Output the [X, Y] coordinate of the center of the cell containing the given text.  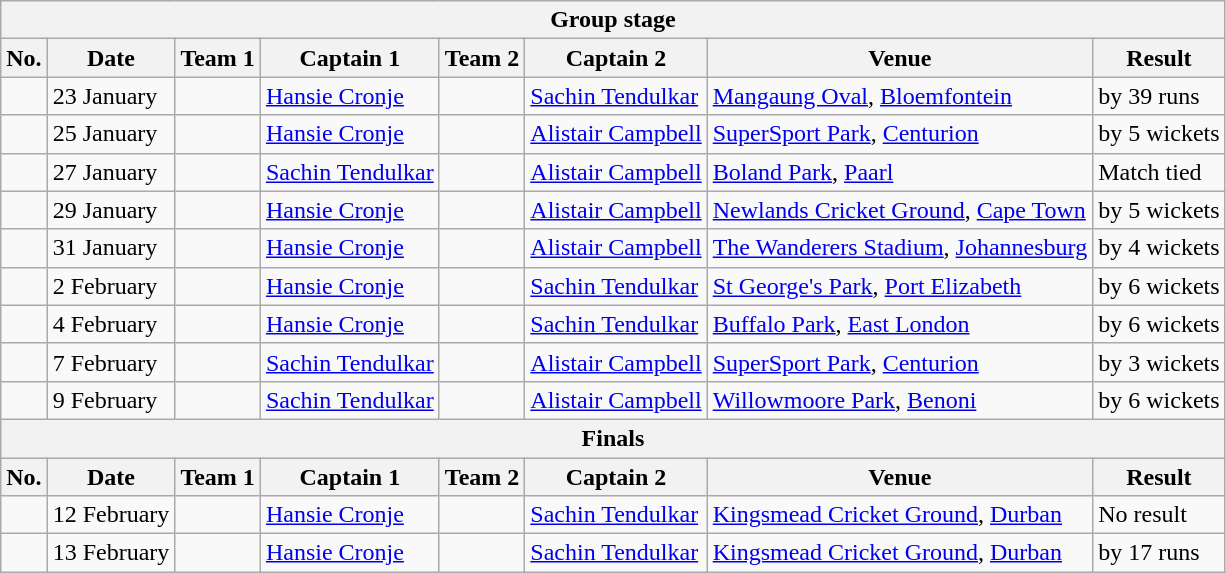
No result [1159, 515]
12 February [111, 515]
Newlands Cricket Ground, Cape Town [900, 210]
Boland Park, Paarl [900, 172]
31 January [111, 248]
7 February [111, 362]
23 January [111, 96]
St George's Park, Port Elizabeth [900, 286]
2 February [111, 286]
by 3 wickets [1159, 362]
Willowmoore Park, Benoni [900, 400]
4 February [111, 324]
Buffalo Park, East London [900, 324]
13 February [111, 553]
27 January [111, 172]
9 February [111, 400]
29 January [111, 210]
by 17 runs [1159, 553]
by 4 wickets [1159, 248]
Mangaung Oval, Bloemfontein [900, 96]
Match tied [1159, 172]
by 39 runs [1159, 96]
25 January [111, 134]
Finals [613, 438]
Group stage [613, 20]
The Wanderers Stadium, Johannesburg [900, 248]
